For the text-containing cell, return its midpoint in [x, y] coordinate format. 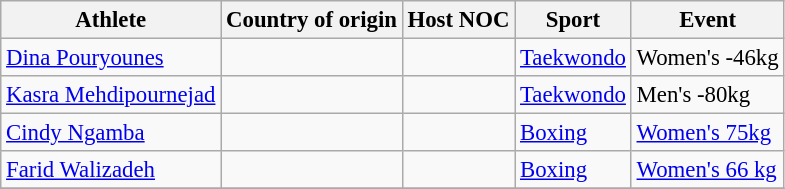
Sport [574, 20]
Dina Pouryounes [111, 58]
Country of origin [312, 20]
Farid Walizadeh [111, 170]
Athlete [111, 20]
Women's -46kg [708, 58]
Women's 66 kg [708, 170]
Women's 75kg [708, 133]
Host NOC [458, 20]
Men's -80kg [708, 95]
Kasra Mehdipournejad [111, 95]
Cindy Ngamba [111, 133]
Event [708, 20]
